Locate the cell with the specified text and output its [x, y] center coordinate. 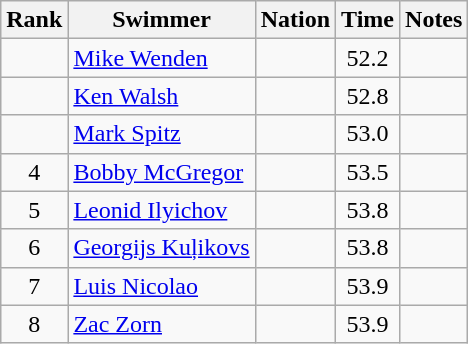
Ken Walsh [162, 96]
4 [34, 172]
Nation [295, 20]
Rank [34, 20]
Mark Spitz [162, 134]
53.5 [368, 172]
52.8 [368, 96]
6 [34, 248]
Leonid Ilyichov [162, 210]
Mike Wenden [162, 58]
5 [34, 210]
7 [34, 286]
Luis Nicolao [162, 286]
Zac Zorn [162, 324]
Swimmer [162, 20]
8 [34, 324]
Notes [434, 20]
Time [368, 20]
52.2 [368, 58]
53.0 [368, 134]
Georgijs Kuļikovs [162, 248]
Bobby McGregor [162, 172]
